Locate the cell with the specified text and output its [x, y] center coordinate. 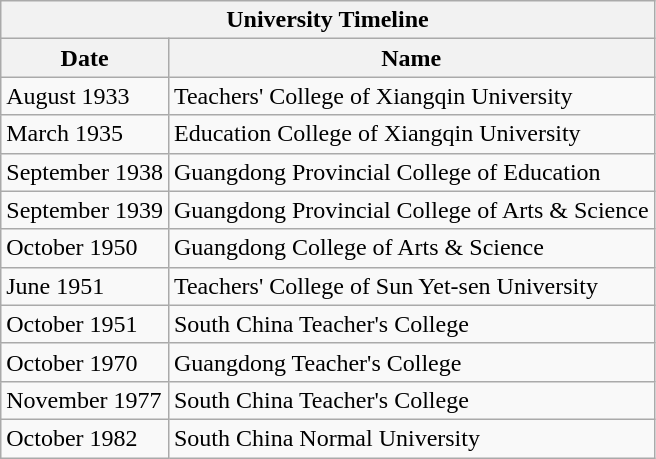
June 1951 [85, 286]
Guangdong Provincial College of Arts & Science [411, 210]
University Timeline [328, 20]
October 1970 [85, 362]
September 1939 [85, 210]
Name [411, 58]
Teachers' College of Xiangqin University [411, 96]
Guangdong College of Arts & Science [411, 248]
Date [85, 58]
South China Normal University [411, 438]
October 1951 [85, 324]
October 1950 [85, 248]
Teachers' College of Sun Yet-sen University [411, 286]
August 1933 [85, 96]
November 1977 [85, 400]
March 1935 [85, 134]
September 1938 [85, 172]
Guangdong Teacher's College [411, 362]
Education College of Xiangqin University [411, 134]
October 1982 [85, 438]
Guangdong Provincial College of Education [411, 172]
